Determine the (x, y) coordinate at the center of the cell enclosing the given text.  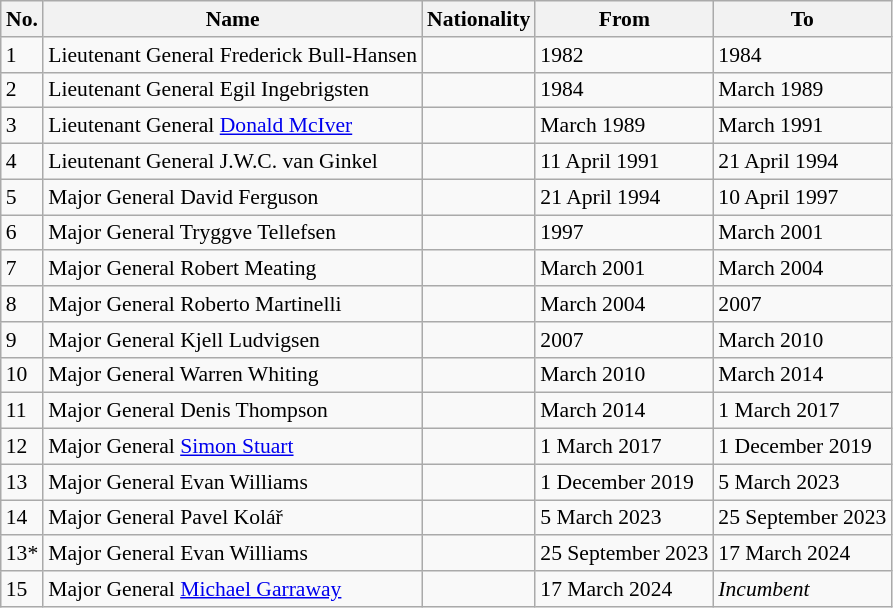
6 (22, 233)
5 (22, 197)
14 (22, 518)
Major General Kjell Ludvigsen (232, 340)
Major General Denis Thompson (232, 411)
7 (22, 269)
9 (22, 340)
11 April 1991 (624, 162)
Lieutenant General J.W.C. van Ginkel (232, 162)
11 (22, 411)
March 1991 (802, 126)
13* (22, 554)
Major General Tryggve Tellefsen (232, 233)
2 (22, 90)
Major General Roberto Martinelli (232, 304)
12 (22, 447)
From (624, 19)
1 (22, 55)
Major General Pavel Kolář (232, 518)
Name (232, 19)
15 (22, 589)
Lieutenant General Donald McIver (232, 126)
8 (22, 304)
Lieutenant General Frederick Bull-Hansen (232, 55)
4 (22, 162)
Major General David Ferguson (232, 197)
1997 (624, 233)
3 (22, 126)
13 (22, 482)
No. (22, 19)
Incumbent (802, 589)
Major General Robert Meating (232, 269)
1982 (624, 55)
To (802, 19)
Major General Michael Garraway (232, 589)
Lieutenant General Egil Ingebrigsten (232, 90)
10 (22, 375)
10 April 1997 (802, 197)
Nationality (478, 19)
Major General Warren Whiting (232, 375)
Major General Simon Stuart (232, 447)
